For the text-containing cell, return its midpoint in [X, Y] coordinate format. 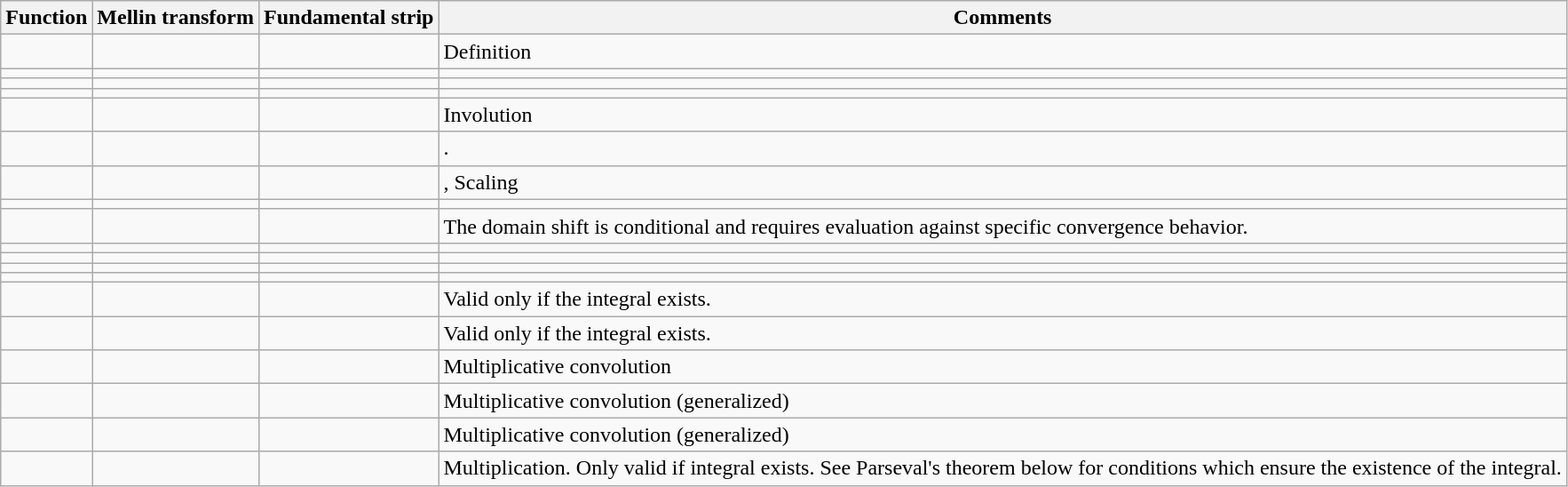
Function [46, 18]
Comments [1002, 18]
Involution [1002, 115]
Mellin transform [176, 18]
Multiplication. Only valid if integral exists. See Parseval's theorem below for conditions which ensure the existence of the integral. [1002, 468]
, Scaling [1002, 182]
Multiplicative convolution [1002, 367]
. [1002, 148]
Definition [1002, 52]
Fundamental strip [349, 18]
The domain shift is conditional and requires evaluation against specific convergence behavior. [1002, 226]
